Return [X, Y] of the center of cell containing provided text 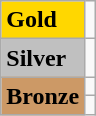
Gold [43, 20]
Silver [43, 58]
Bronze [43, 96]
